Provide the (X, Y) coordinate of the cell's center where the given text is located.  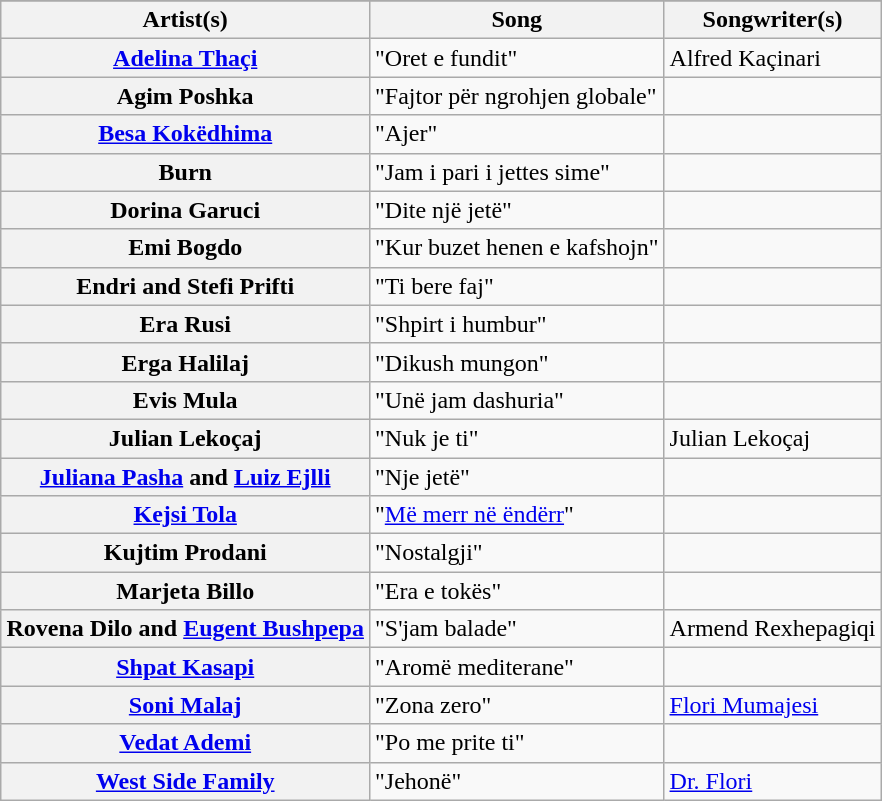
Juliana Pasha and Luiz Ejlli (186, 477)
"Dite një jetë" (516, 210)
Endri and Stefi Prifti (186, 286)
"Ajer" (516, 134)
"Nostalgji" (516, 553)
"Aromë mediterane" (516, 667)
Flori Mumajesi (772, 705)
Besa Kokëdhima (186, 134)
"Zona zero" (516, 705)
Agim Poshka (186, 96)
Kejsi Tola (186, 515)
Songwriter(s) (772, 20)
Soni Malaj (186, 705)
Vedat Ademi (186, 743)
"Më merr në ëndërr" (516, 515)
West Side Family (186, 781)
Armend Rexhepagiqi (772, 629)
"Nuk je ti" (516, 438)
Artist(s) (186, 20)
Song (516, 20)
"Era e tokës" (516, 591)
"Jehonë" (516, 781)
Dorina Garuci (186, 210)
Adelina Thaçi (186, 58)
Erga Halilaj (186, 362)
"Ti bere faj" (516, 286)
Era Rusi (186, 324)
Marjeta Billo (186, 591)
Evis Mula (186, 400)
"Shpirt i humbur" (516, 324)
"Dikush mungon" (516, 362)
"Kur buzet henen e kafshojn" (516, 248)
Shpat Kasapi (186, 667)
Burn (186, 172)
Alfred Kaçinari (772, 58)
Kujtim Prodani (186, 553)
"Jam i pari i jettes sime" (516, 172)
"Nje jetë" (516, 477)
"Unë jam dashuria" (516, 400)
"Fajtor për ngrohjen globale" (516, 96)
Emi Bogdo (186, 248)
Rovena Dilo and Eugent Bushpepa (186, 629)
"Po me prite ti" (516, 743)
"S'jam balade" (516, 629)
"Oret e fundit" (516, 58)
Dr. Flori (772, 781)
